Determine the [x, y] coordinate at the center of the cell enclosing the given text.  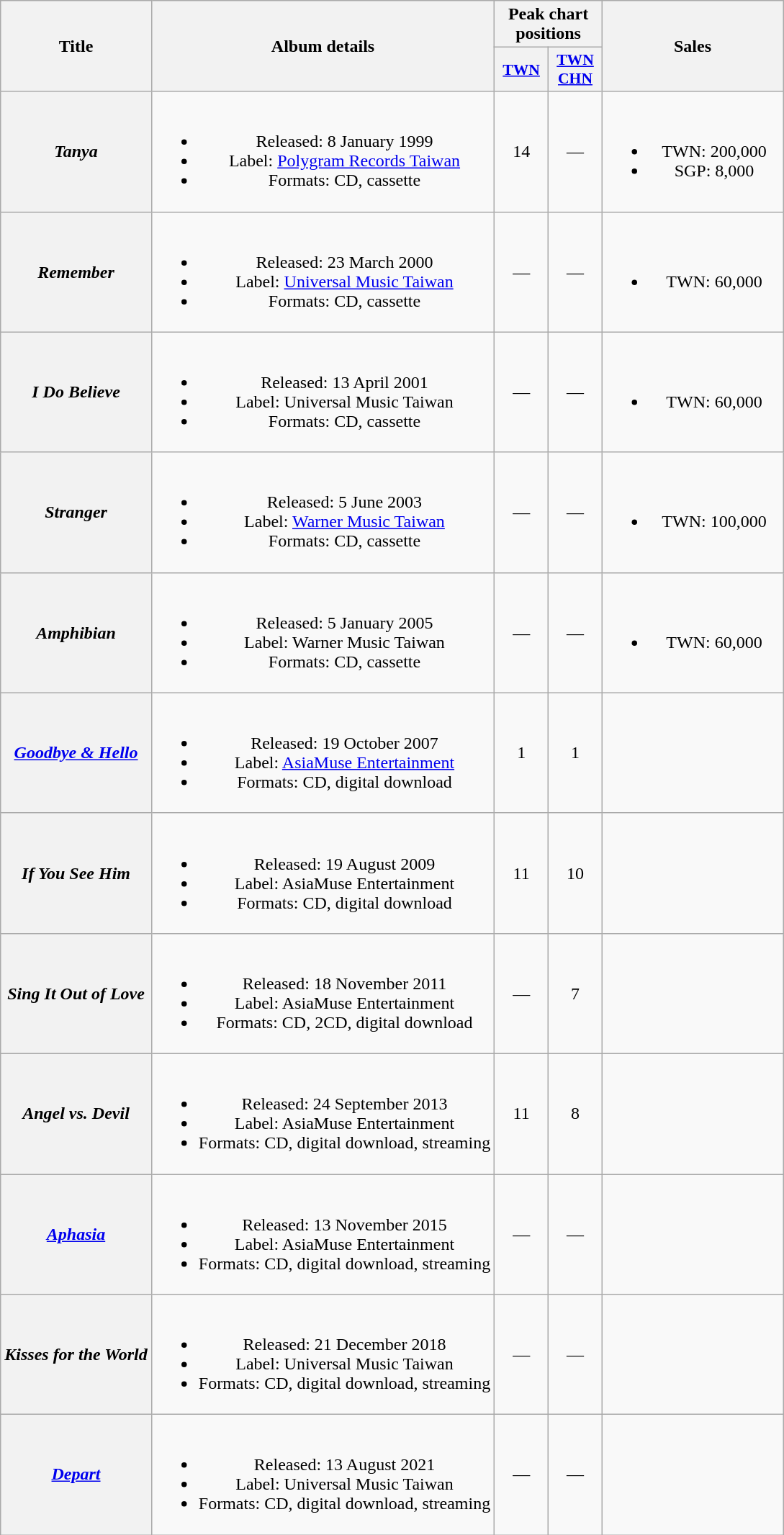
Goodbye & Hello [76, 753]
Released: 23 March 2000Label: Universal Music TaiwanFormats: CD, cassette [323, 272]
TWN: 200,000SGP: 8,000 [693, 151]
Released: 13 August 2021Label: Universal Music TaiwanFormats: CD, digital download, streaming [323, 1475]
I Do Believe [76, 392]
Angel vs. Devil [76, 1113]
Released: 19 October 2007Label: AsiaMuse EntertainmentFormats: CD, digital download [323, 753]
Released: 13 April 2001Label: Universal Music TaiwanFormats: CD, cassette [323, 392]
7 [576, 994]
Released: 13 November 2015Label: AsiaMuse EntertainmentFormats: CD, digital download, streaming [323, 1234]
Stranger [76, 513]
Depart [76, 1475]
Tanya [76, 151]
TWN: 100,000 [693, 513]
8 [576, 1113]
Sing It Out of Love [76, 994]
Released: 21 December 2018Label: Universal Music TaiwanFormats: CD, digital download, streaming [323, 1355]
10 [576, 873]
TWN CHN [576, 69]
Aphasia [76, 1234]
Released: 5 June 2003Label: Warner Music TaiwanFormats: CD, cassette [323, 513]
Peak chart positions [549, 24]
14 [521, 151]
TWN [521, 69]
Album details [323, 46]
Kisses for the World [76, 1355]
If You See Him [76, 873]
Released: 5 January 2005Label: Warner Music TaiwanFormats: CD, cassette [323, 632]
Released: 24 September 2013Label: AsiaMuse EntertainmentFormats: CD, digital download, streaming [323, 1113]
Sales [693, 46]
Released: 19 August 2009Label: AsiaMuse EntertainmentFormats: CD, digital download [323, 873]
Remember [76, 272]
Released: 18 November 2011Label: AsiaMuse EntertainmentFormats: CD, 2CD, digital download [323, 994]
Title [76, 46]
Released: 8 January 1999Label: Polygram Records TaiwanFormats: CD, cassette [323, 151]
Amphibian [76, 632]
